Locate the cell with the specified text and output its (x, y) center coordinate. 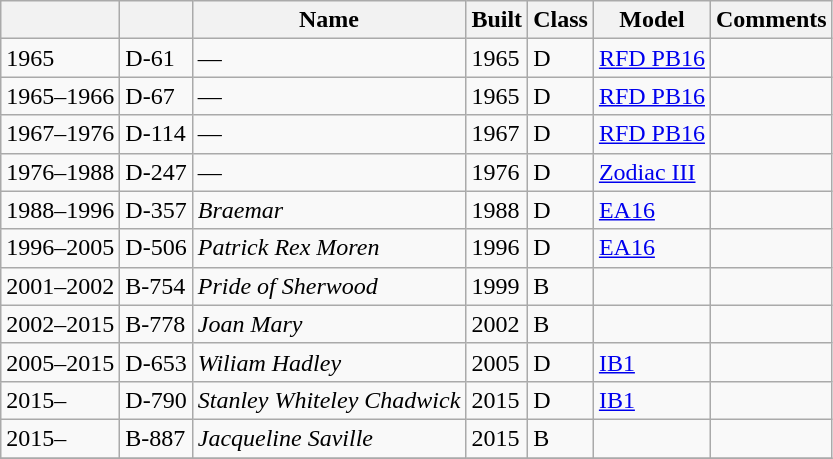
2001–2002 (60, 286)
D-506 (156, 248)
D-790 (156, 400)
B-778 (156, 324)
Model (652, 20)
Name (329, 20)
1976–1988 (60, 172)
Wiliam Hadley (329, 362)
D-61 (156, 58)
1988 (497, 210)
D-653 (156, 362)
1988–1996 (60, 210)
Patrick Rex Moren (329, 248)
D-247 (156, 172)
Zodiac III (652, 172)
B-754 (156, 286)
D-67 (156, 96)
B-887 (156, 438)
1967 (497, 134)
1996 (497, 248)
1965–1966 (60, 96)
D-114 (156, 134)
D-357 (156, 210)
2002–2015 (60, 324)
2002 (497, 324)
Built (497, 20)
2005–2015 (60, 362)
Class (561, 20)
1999 (497, 286)
1976 (497, 172)
1996–2005 (60, 248)
Jacqueline Saville (329, 438)
Pride of Sherwood (329, 286)
Braemar (329, 210)
Comments (771, 20)
2005 (497, 362)
Stanley Whiteley Chadwick (329, 400)
1967–1976 (60, 134)
Joan Mary (329, 324)
